Return the [x, y] coordinate for the center point of the cell that contains the specified text.  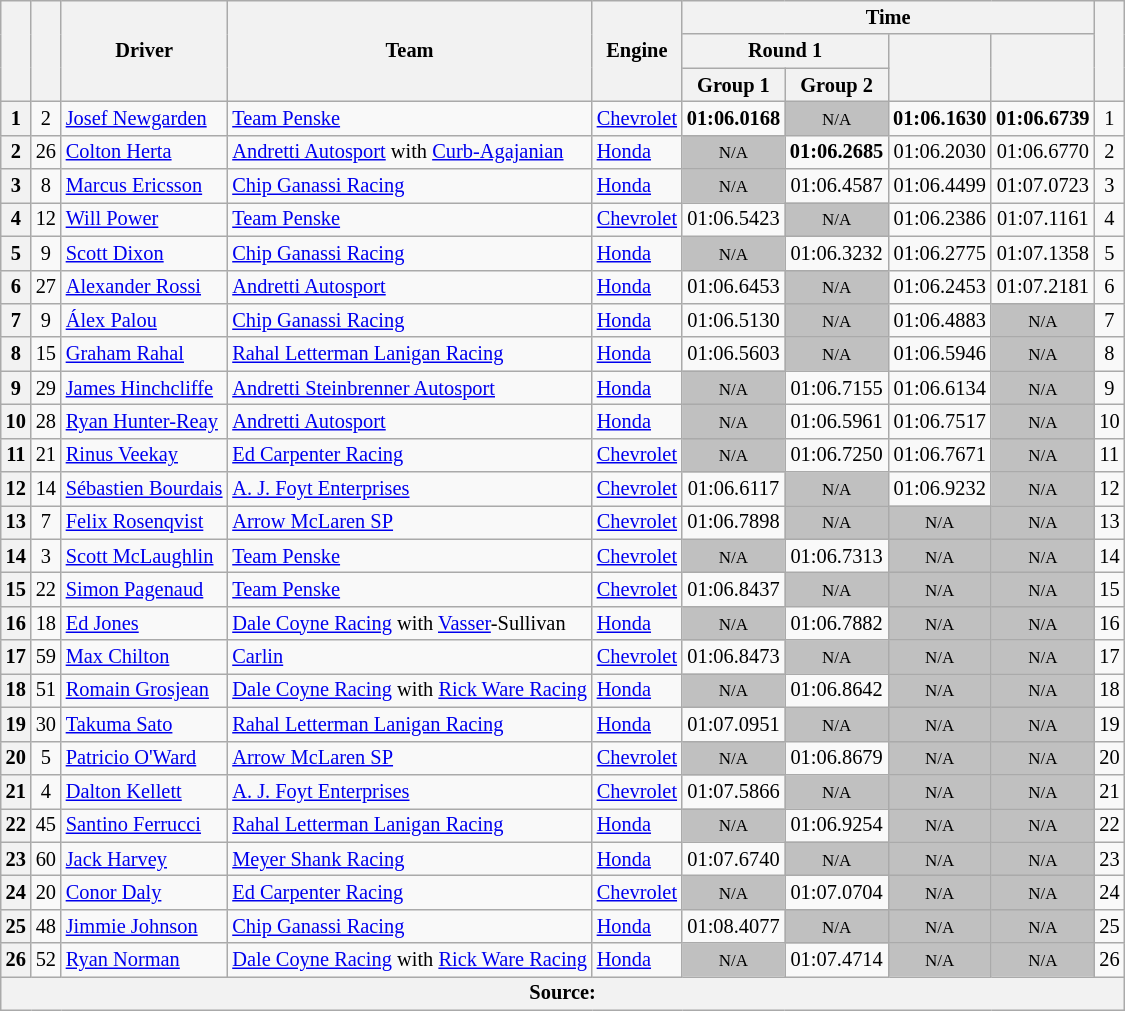
01:06.9254 [836, 825]
01:06.5603 [734, 354]
Dale Coyne Racing with Vasser-Sullivan [409, 623]
01:06.7882 [836, 623]
Group 1 [734, 85]
01:06.8679 [836, 758]
Jimmie Johnson [144, 926]
Sébastien Bourdais [144, 489]
Carlin [409, 657]
Graham Rahal [144, 354]
Santino Ferrucci [144, 825]
59 [46, 657]
Romain Grosjean [144, 690]
01:06.7155 [836, 388]
Takuma Sato [144, 724]
Marcus Ericsson [144, 186]
Round 1 [785, 51]
01:06.6739 [1042, 118]
Will Power [144, 219]
01:06.2775 [940, 253]
51 [46, 690]
01:06.7671 [940, 455]
Team [409, 50]
Dalton Kellett [144, 791]
01:06.7517 [940, 421]
Ryan Norman [144, 960]
Simon Pagenaud [144, 589]
Engine [637, 50]
01:06.6117 [734, 489]
01:06.5961 [836, 421]
27 [46, 287]
48 [46, 926]
01:07.0723 [1042, 186]
Meyer Shank Racing [409, 859]
01:07.1161 [1042, 219]
01:06.7313 [836, 556]
45 [46, 825]
Álex Palou [144, 320]
Andretti Steinbrenner Autosport [409, 388]
01:06.7250 [836, 455]
01:06.2386 [940, 219]
01:06.4499 [940, 186]
29 [46, 388]
52 [46, 960]
James Hinchcliffe [144, 388]
01:06.6134 [940, 388]
Max Chilton [144, 657]
Scott McLaughlin [144, 556]
01:06.6770 [1042, 152]
Colton Herta [144, 152]
01:06.9232 [940, 489]
Josef Newgarden [144, 118]
Rinus Veekay [144, 455]
Alexander Rossi [144, 287]
01:06.5130 [734, 320]
01:06.6453 [734, 287]
01:06.0168 [734, 118]
01:06.2685 [836, 152]
01:06.5946 [940, 354]
01:07.4714 [836, 960]
01:06.2030 [940, 152]
01:07.5866 [734, 791]
01:07.0704 [836, 892]
01:06.2453 [940, 287]
Ed Jones [144, 623]
01:06.4883 [940, 320]
30 [46, 724]
01:07.6740 [734, 859]
Time [888, 17]
01:08.4077 [734, 926]
28 [46, 421]
Jack Harvey [144, 859]
Ryan Hunter-Reay [144, 421]
Source: [563, 993]
01:06.8473 [734, 657]
Driver [144, 50]
Group 2 [836, 85]
60 [46, 859]
Andretti Autosport with Curb-Agajanian [409, 152]
Conor Daly [144, 892]
Patricio O'Ward [144, 758]
01:06.5423 [734, 219]
01:07.1358 [1042, 253]
01:07.0951 [734, 724]
01:07.2181 [1042, 287]
01:06.8437 [734, 589]
01:06.3232 [836, 253]
01:06.4587 [836, 186]
01:06.8642 [836, 690]
Felix Rosenqvist [144, 522]
01:06.1630 [940, 118]
Scott Dixon [144, 253]
01:06.7898 [734, 522]
